Find where the given text appears and provide that cell's center as (X, Y) coordinate. 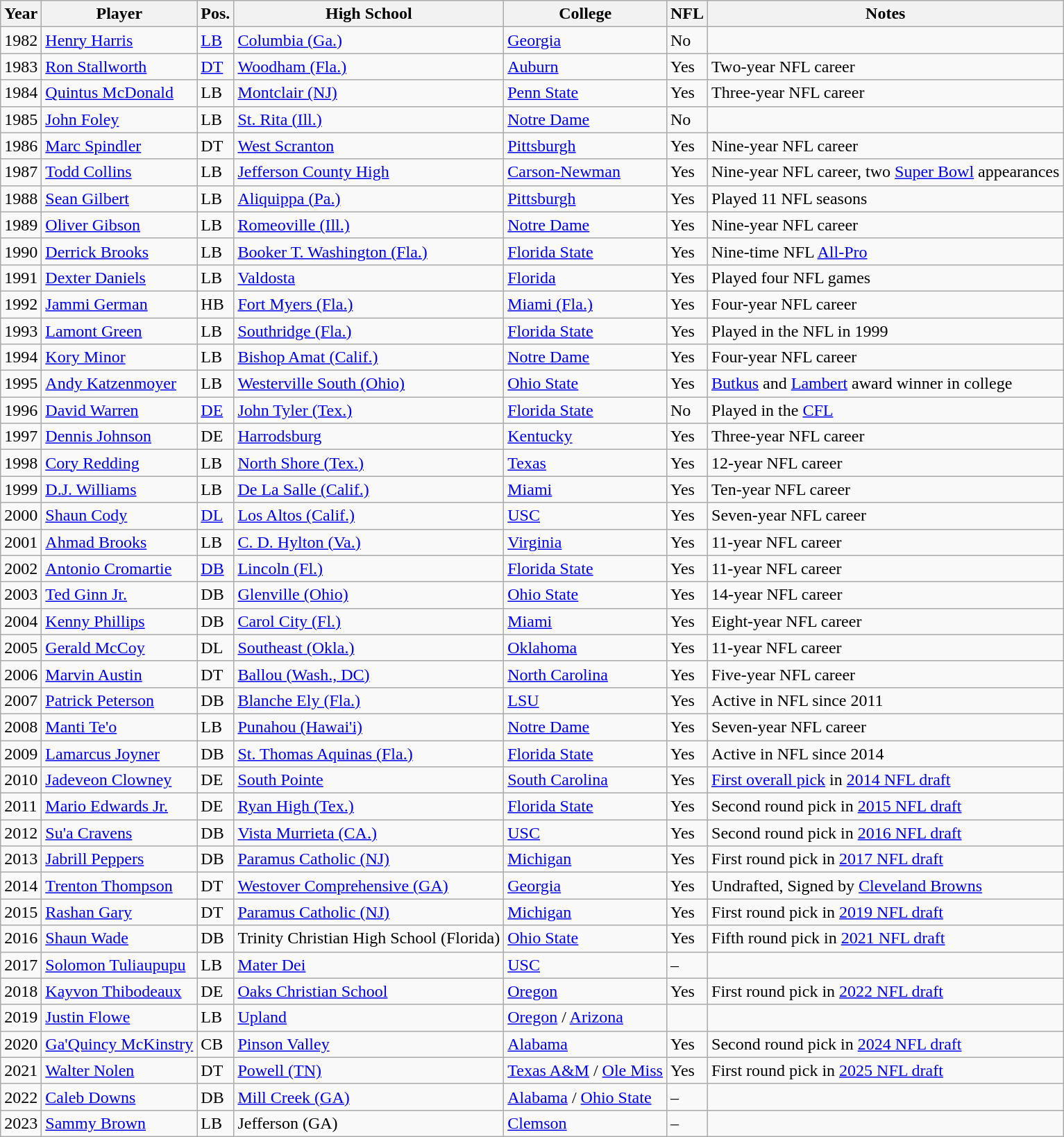
1989 (21, 225)
Westerville South (Ohio) (369, 384)
Lamont Green (119, 331)
North Shore (Tex.) (369, 463)
Todd Collins (119, 172)
2004 (21, 621)
1982 (21, 40)
Active in NFL since 2014 (886, 753)
1991 (21, 278)
2009 (21, 753)
Auburn (586, 67)
First round pick in 2022 NFL draft (886, 991)
Texas A&M / Ole Miss (586, 1070)
2022 (21, 1097)
2014 (21, 886)
Marvin Austin (119, 674)
LSU (586, 700)
2018 (21, 991)
Played in the NFL in 1999 (886, 331)
Antonio Cromartie (119, 568)
First overall pick in 2014 NFL draft (886, 780)
Notes (886, 14)
Trinity Christian High School (Florida) (369, 938)
Florida (586, 278)
2023 (21, 1123)
St. Thomas Aquinas (Fla.) (369, 753)
Los Altos (Calif.) (369, 516)
2016 (21, 938)
Henry Harris (119, 40)
Five-year NFL career (886, 674)
Second round pick in 2024 NFL draft (886, 1044)
High School (369, 14)
Played four NFL games (886, 278)
2005 (21, 648)
Penn State (586, 93)
Romeoville (Ill.) (369, 225)
Harrodsburg (369, 437)
Shaun Wade (119, 938)
Gerald McCoy (119, 648)
1990 (21, 251)
Derrick Brooks (119, 251)
Fifth round pick in 2021 NFL draft (886, 938)
St. Rita (Ill.) (369, 119)
Player (119, 14)
Butkus and Lambert award winner in college (886, 384)
Shaun Cody (119, 516)
Oregon / Arizona (586, 1018)
2000 (21, 516)
Oaks Christian School (369, 991)
Jabrill Peppers (119, 859)
Ahmad Brooks (119, 542)
2017 (21, 965)
1995 (21, 384)
2002 (21, 568)
2012 (21, 833)
NFL (687, 14)
Patrick Peterson (119, 700)
Dexter Daniels (119, 278)
Carson-Newman (586, 172)
2003 (21, 595)
Su'a Cravens (119, 833)
Second round pick in 2015 NFL draft (886, 807)
David Warren (119, 410)
2013 (21, 859)
Ballou (Wash., DC) (369, 674)
Upland (369, 1018)
Justin Flowe (119, 1018)
Miami (Fla.) (586, 304)
Alabama / Ohio State (586, 1097)
Trenton Thompson (119, 886)
1983 (21, 67)
Booker T. Washington (Fla.) (369, 251)
2011 (21, 807)
Clemson (586, 1123)
Sean Gilbert (119, 199)
Oliver Gibson (119, 225)
Second round pick in 2016 NFL draft (886, 833)
1994 (21, 357)
1998 (21, 463)
First round pick in 2017 NFL draft (886, 859)
Lamarcus Joyner (119, 753)
Oregon (586, 991)
Columbia (Ga.) (369, 40)
West Scranton (369, 146)
Southridge (Fla.) (369, 331)
Valdosta (369, 278)
Quintus McDonald (119, 93)
John Foley (119, 119)
First round pick in 2019 NFL draft (886, 912)
Bishop Amat (Calif.) (369, 357)
2001 (21, 542)
CB (215, 1044)
Sammy Brown (119, 1123)
Two-year NFL career (886, 67)
College (586, 14)
Southeast (Okla.) (369, 648)
Jammi German (119, 304)
1992 (21, 304)
1988 (21, 199)
Played 11 NFL seasons (886, 199)
Ted Ginn Jr. (119, 595)
Undrafted, Signed by Cleveland Browns (886, 886)
1985 (21, 119)
Kentucky (586, 437)
Eight-year NFL career (886, 621)
1993 (21, 331)
Played in the CFL (886, 410)
Carol City (Fl.) (369, 621)
1997 (21, 437)
D.J. Williams (119, 489)
C. D. Hylton (Va.) (369, 542)
Aliquippa (Pa.) (369, 199)
Mill Creek (GA) (369, 1097)
De La Salle (Calif.) (369, 489)
Nine-year NFL career, two Super Bowl appearances (886, 172)
Year (21, 14)
1996 (21, 410)
Vista Murrieta (CA.) (369, 833)
Mater Dei (369, 965)
Jefferson (GA) (369, 1123)
Kenny Phillips (119, 621)
John Tyler (Tex.) (369, 410)
Marc Spindler (119, 146)
Dennis Johnson (119, 437)
Caleb Downs (119, 1097)
2008 (21, 727)
Ga'Quincy McKinstry (119, 1044)
First round pick in 2025 NFL draft (886, 1070)
Jefferson County High (369, 172)
Walter Nolen (119, 1070)
Pos. (215, 14)
Manti Te'o (119, 727)
Powell (TN) (369, 1070)
Rashan Gary (119, 912)
Punahou (Hawai'i) (369, 727)
Pinson Valley (369, 1044)
South Pointe (369, 780)
2021 (21, 1070)
Montclair (NJ) (369, 93)
Nine-time NFL All-Pro (886, 251)
1987 (21, 172)
Ten-year NFL career (886, 489)
1999 (21, 489)
Woodham (Fla.) (369, 67)
2006 (21, 674)
Jadeveon Clowney (119, 780)
1986 (21, 146)
14-year NFL career (886, 595)
South Carolina (586, 780)
Oklahoma (586, 648)
Glenville (Ohio) (369, 595)
Blanche Ely (Fla.) (369, 700)
Active in NFL since 2011 (886, 700)
Ryan High (Tex.) (369, 807)
Virginia (586, 542)
12-year NFL career (886, 463)
Alabama (586, 1044)
Ron Stallworth (119, 67)
Lincoln (Fl.) (369, 568)
Kayvon Thibodeaux (119, 991)
HB (215, 304)
Texas (586, 463)
North Carolina (586, 674)
Andy Katzenmoyer (119, 384)
2015 (21, 912)
Fort Myers (Fla.) (369, 304)
1984 (21, 93)
Solomon Tuliaupupu (119, 965)
Mario Edwards Jr. (119, 807)
2010 (21, 780)
2020 (21, 1044)
Cory Redding (119, 463)
2019 (21, 1018)
Kory Minor (119, 357)
2007 (21, 700)
Westover Comprehensive (GA) (369, 886)
